From the cell containing the given text, extract its center point as [x, y] coordinate. 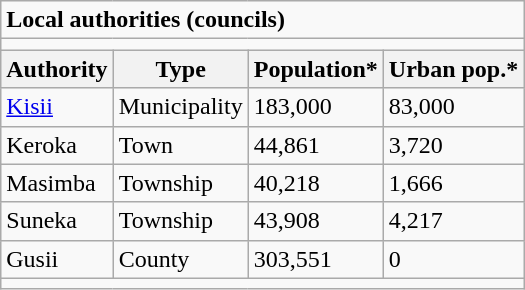
3,720 [453, 145]
4,217 [453, 221]
44,861 [316, 145]
40,218 [316, 183]
0 [453, 259]
83,000 [453, 107]
Local authorities (councils) [262, 20]
303,551 [316, 259]
Kisii [57, 107]
Town [180, 145]
1,666 [453, 183]
Municipality [180, 107]
Gusii [57, 259]
Suneka [57, 221]
Masimba [57, 183]
183,000 [316, 107]
County [180, 259]
Keroka [57, 145]
Urban pop.* [453, 69]
Population* [316, 69]
43,908 [316, 221]
Type [180, 69]
Authority [57, 69]
